Pinpoint the cell where the given text exists, returning its [x, y] midpoint coordinate. 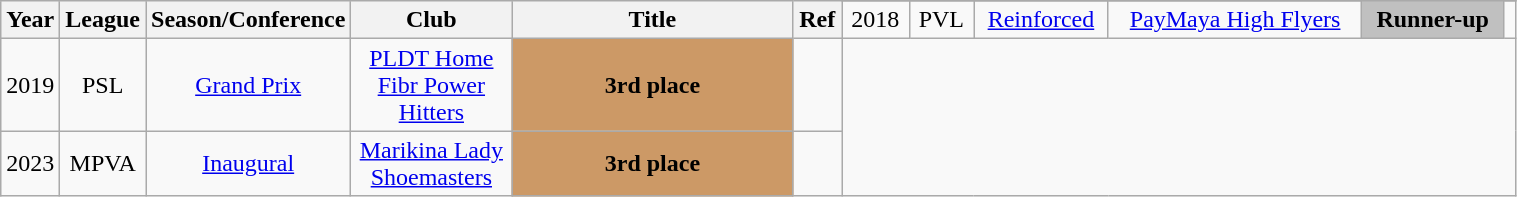
PayMaya High Flyers [1235, 20]
Ref [818, 20]
Reinforced [1042, 20]
PVL [942, 20]
MPVA [103, 164]
2018 [876, 20]
Grand Prix [248, 85]
Title [652, 20]
Club [432, 20]
League [103, 20]
Year [30, 20]
Inaugural [248, 164]
Season/Conference [248, 20]
2023 [30, 164]
Marikina Lady Shoemasters [432, 164]
PSL [103, 85]
2019 [30, 85]
PLDT Home Fibr Power Hitters [432, 85]
Runner-up [1432, 20]
